Extract the (x, y) coordinate from the center of the cell holding the provided text.  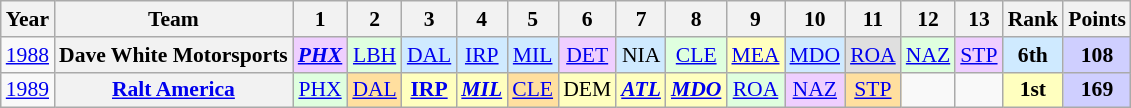
12 (928, 19)
4 (482, 19)
11 (873, 19)
Points (1097, 19)
Rank (1034, 19)
Ralt America (174, 90)
1989 (28, 90)
NIA (641, 55)
3 (429, 19)
1988 (28, 55)
ATL (641, 90)
LBH (374, 55)
1st (1034, 90)
2 (374, 19)
13 (978, 19)
9 (755, 19)
1 (320, 19)
Dave White Motorsports (174, 55)
Year (28, 19)
Team (174, 19)
6 (587, 19)
8 (696, 19)
10 (816, 19)
MEA (755, 55)
DET (587, 55)
169 (1097, 90)
108 (1097, 55)
6th (1034, 55)
DEM (587, 90)
5 (532, 19)
7 (641, 19)
